Find where the given text appears and provide that cell's center as [X, Y] coordinate. 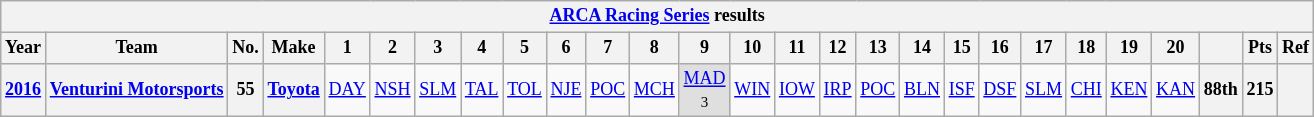
15 [962, 48]
KAN [1176, 90]
8 [655, 48]
Ref [1296, 48]
BLN [922, 90]
TAL [482, 90]
10 [752, 48]
KEN [1129, 90]
16 [1000, 48]
ARCA Racing Series results [658, 16]
1 [347, 48]
Make [294, 48]
13 [878, 48]
4 [482, 48]
12 [838, 48]
NSH [392, 90]
3 [438, 48]
9 [704, 48]
WIN [752, 90]
Pts [1260, 48]
Team [136, 48]
215 [1260, 90]
7 [608, 48]
11 [798, 48]
6 [566, 48]
NJE [566, 90]
Venturini Motorsports [136, 90]
20 [1176, 48]
18 [1086, 48]
17 [1044, 48]
ISF [962, 90]
5 [524, 48]
14 [922, 48]
Toyota [294, 90]
19 [1129, 48]
2 [392, 48]
CHI [1086, 90]
55 [246, 90]
2016 [24, 90]
IRP [838, 90]
MAD3 [704, 90]
MCH [655, 90]
88th [1220, 90]
TOL [524, 90]
IOW [798, 90]
DSF [1000, 90]
No. [246, 48]
DAY [347, 90]
Year [24, 48]
